Capture the cell that displays the provided text and extract its (x, y) central coordinate. 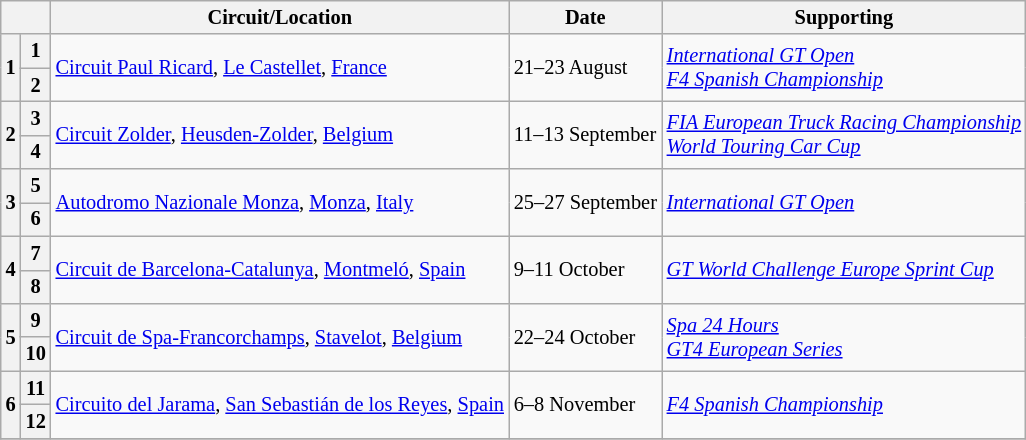
Circuit de Spa-Francorchamps, Stavelot, Belgium (280, 336)
21–23 August (586, 68)
F4 Spanish Championship (844, 404)
8 (36, 287)
Spa 24 HoursGT4 European Series (844, 336)
Circuit Zolder, Heusden-Zolder, Belgium (280, 134)
7 (36, 253)
9 (36, 320)
11–13 September (586, 134)
FIA European Truck Racing ChampionshipWorld Touring Car Cup (844, 134)
Circuit/Location (280, 17)
International GT Open F4 Spanish Championship (844, 68)
6–8 November (586, 404)
12 (36, 421)
10 (36, 354)
Date (586, 17)
25–27 September (586, 202)
Circuit de Barcelona-Catalunya, Montmeló, Spain (280, 270)
Circuito del Jarama, San Sebastián de los Reyes, Spain (280, 404)
11 (36, 388)
Supporting (844, 17)
GT World Challenge Europe Sprint Cup (844, 270)
9–11 October (586, 270)
22–24 October (586, 336)
Circuit Paul Ricard, Le Castellet, France (280, 68)
Autodromo Nazionale Monza, Monza, Italy (280, 202)
International GT Open (844, 202)
